Capture the cell that displays the provided text and extract its (x, y) central coordinate. 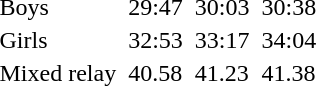
32:53 (156, 40)
33:17 (222, 40)
